Determine the [X, Y] coordinate at the center of the cell enclosing the given text.  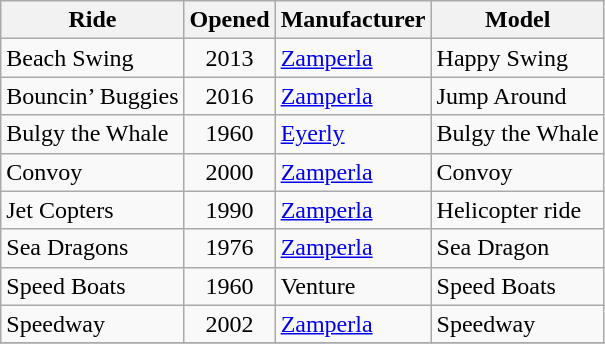
Helicopter ride [518, 210]
Venture [353, 286]
Happy Swing [518, 58]
2016 [230, 96]
Beach Swing [92, 58]
Sea Dragon [518, 248]
Jump Around [518, 96]
2000 [230, 172]
2013 [230, 58]
Manufacturer [353, 20]
Bouncin’ Buggies [92, 96]
1990 [230, 210]
Jet Copters [92, 210]
2002 [230, 324]
Model [518, 20]
Ride [92, 20]
Eyerly [353, 134]
Opened [230, 20]
Sea Dragons [92, 248]
1976 [230, 248]
